For the text-containing cell, return its midpoint in (X, Y) coordinate format. 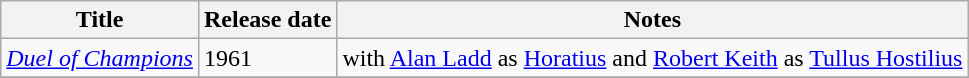
Release date (267, 20)
Notes (652, 20)
with Alan Ladd as Horatius and Robert Keith as Tullus Hostilius (652, 58)
Title (100, 20)
1961 (267, 58)
Duel of Champions (100, 58)
